Scan for the cell matching the given text and deliver its [X, Y] coordinate at center. 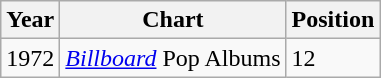
1972 [30, 58]
Chart [173, 20]
Year [30, 20]
12 [333, 58]
Position [333, 20]
Billboard Pop Albums [173, 58]
